Capture the cell that displays the provided text and extract its [x, y] central coordinate. 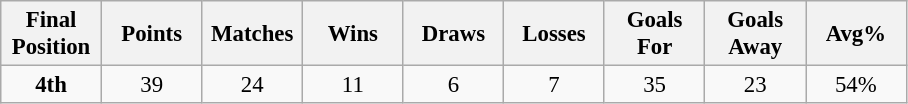
23 [756, 85]
24 [252, 85]
54% [856, 85]
Points [152, 34]
4th [52, 85]
Losses [554, 34]
6 [454, 85]
7 [554, 85]
35 [654, 85]
Draws [454, 34]
Final Position [52, 34]
39 [152, 85]
11 [354, 85]
Avg% [856, 34]
Wins [354, 34]
Matches [252, 34]
Goals For [654, 34]
Goals Away [756, 34]
